Locate the cell with the specified text and output its [x, y] center coordinate. 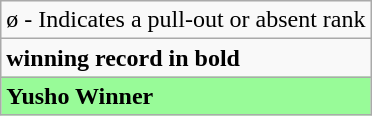
ø - Indicates a pull-out or absent rank [186, 20]
winning record in bold [186, 58]
Yusho Winner [186, 96]
